Capture the cell that displays the provided text and extract its (x, y) central coordinate. 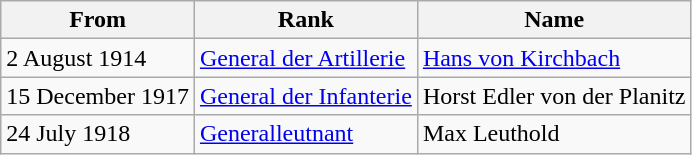
15 December 1917 (98, 96)
Horst Edler von der Planitz (554, 96)
Rank (306, 20)
Generalleutnant (306, 134)
24 July 1918 (98, 134)
General der Artillerie (306, 58)
Max Leuthold (554, 134)
General der Infanterie (306, 96)
Name (554, 20)
Hans von Kirchbach (554, 58)
2 August 1914 (98, 58)
From (98, 20)
